Locate the cell with the specified text and output its (X, Y) center coordinate. 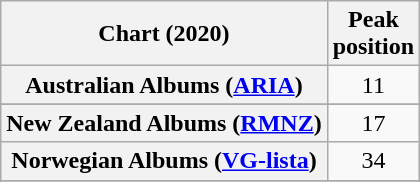
17 (373, 123)
Chart (2020) (164, 34)
11 (373, 85)
Australian Albums (ARIA) (164, 85)
Peakposition (373, 34)
Norwegian Albums (VG-lista) (164, 161)
New Zealand Albums (RMNZ) (164, 123)
34 (373, 161)
